Find where the given text appears and provide that cell's center as (x, y) coordinate. 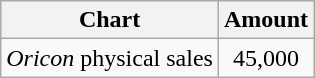
Amount (266, 20)
45,000 (266, 58)
Oricon physical sales (110, 58)
Chart (110, 20)
